Scan for the cell matching the given text and deliver its (X, Y) coordinate at center. 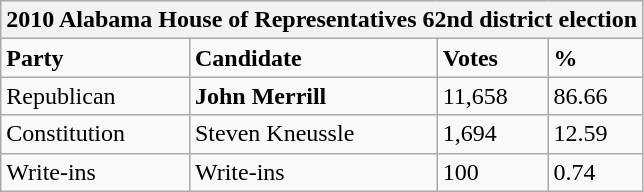
1,694 (492, 134)
Party (96, 58)
Republican (96, 96)
Candidate (313, 58)
100 (492, 172)
Constitution (96, 134)
John Merrill (313, 96)
0.74 (596, 172)
Votes (492, 58)
Steven Kneussle (313, 134)
2010 Alabama House of Representatives 62nd district election (322, 20)
11,658 (492, 96)
% (596, 58)
12.59 (596, 134)
86.66 (596, 96)
